Locate the cell with the specified text and output its (x, y) center coordinate. 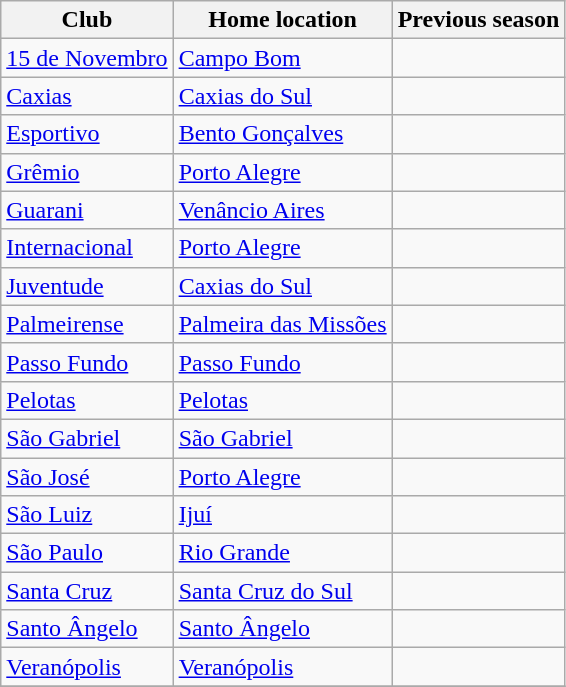
São Paulo (87, 553)
Santa Cruz do Sul (282, 591)
Guarani (87, 210)
Ijuí (282, 515)
Home location (282, 20)
Bento Gonçalves (282, 134)
Santa Cruz (87, 591)
Venâncio Aires (282, 210)
São Luiz (87, 515)
Palmeirense (87, 324)
Internacional (87, 248)
Caxias (87, 96)
Campo Bom (282, 58)
15 de Novembro (87, 58)
Previous season (478, 20)
Club (87, 20)
Grêmio (87, 172)
Esportivo (87, 134)
Juventude (87, 286)
Rio Grande (282, 553)
São José (87, 477)
Palmeira das Missões (282, 324)
